For the text-containing cell, return its midpoint in (x, y) coordinate format. 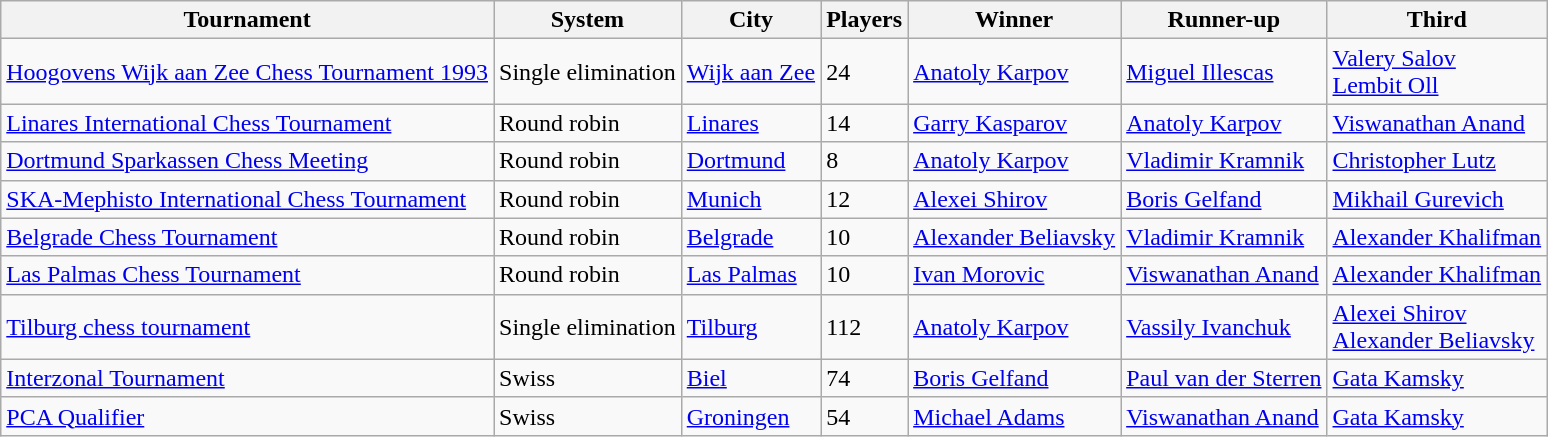
Miguel Illescas (1224, 72)
24 (864, 72)
Michael Adams (1014, 416)
54 (864, 416)
Paul van der Sterren (1224, 378)
Hoogovens Wijk aan Zee Chess Tournament 1993 (248, 72)
Las Palmas (750, 275)
SKA-Mephisto International Chess Tournament (248, 199)
Interzonal Tournament (248, 378)
Winner (1014, 20)
Players (864, 20)
8 (864, 161)
Munich (750, 199)
Tilburg (750, 326)
Biel (750, 378)
Dortmund (750, 161)
Ivan Morovic (1014, 275)
Linares (750, 123)
PCA Qualifier (248, 416)
Alexei Shirov (1014, 199)
Wijk aan Zee (750, 72)
Alexander Beliavsky (1014, 237)
Tilburg chess tournament (248, 326)
12 (864, 199)
Tournament (248, 20)
Christopher Lutz (1437, 161)
City (750, 20)
Las Palmas Chess Tournament (248, 275)
112 (864, 326)
Linares International Chess Tournament (248, 123)
14 (864, 123)
Mikhail Gurevich (1437, 199)
74 (864, 378)
Third (1437, 20)
Runner-up (1224, 20)
Groningen (750, 416)
Belgrade Chess Tournament (248, 237)
Garry Kasparov (1014, 123)
Valery Salov Lembit Oll (1437, 72)
Dortmund Sparkassen Chess Meeting (248, 161)
Alexei Shirov Alexander Beliavsky (1437, 326)
System (588, 20)
Belgrade (750, 237)
Vassily Ivanchuk (1224, 326)
